Return (X, Y) of the center of cell containing provided text 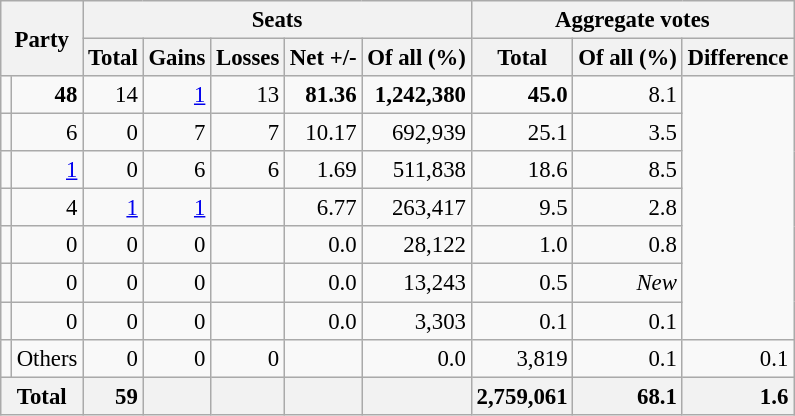
13 (248, 95)
10.17 (324, 133)
59 (113, 396)
Seats (278, 20)
1.0 (522, 245)
Aggregate votes (632, 20)
3,303 (416, 321)
Party (42, 38)
28,122 (416, 245)
25.1 (522, 133)
6.77 (324, 208)
Losses (248, 58)
3.5 (628, 133)
Difference (738, 58)
511,838 (416, 170)
8.1 (628, 95)
81.36 (324, 95)
New (628, 283)
0.8 (628, 245)
2.8 (628, 208)
2,759,061 (522, 396)
14 (113, 95)
68.1 (628, 396)
1.69 (324, 170)
9.5 (522, 208)
Net +/- (324, 58)
1,242,380 (416, 95)
692,939 (416, 133)
1.6 (738, 396)
18.6 (522, 170)
48 (46, 95)
13,243 (416, 283)
263,417 (416, 208)
4 (46, 208)
8.5 (628, 170)
3,819 (522, 358)
Others (46, 358)
45.0 (522, 95)
Gains (177, 58)
0.5 (522, 283)
